Provide the (x, y) coordinate of the cell's center where the given text is located.  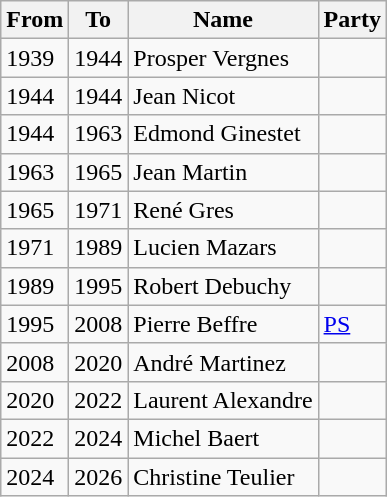
2026 (98, 477)
Jean Nicot (223, 96)
PS (352, 324)
Party (352, 20)
André Martinez (223, 362)
Pierre Beffre (223, 324)
Name (223, 20)
Robert Debuchy (223, 286)
Jean Martin (223, 172)
Christine Teulier (223, 477)
René Gres (223, 210)
Prosper Vergnes (223, 58)
From (35, 20)
Michel Baert (223, 438)
Edmond Ginestet (223, 134)
Lucien Mazars (223, 248)
To (98, 20)
1939 (35, 58)
Laurent Alexandre (223, 400)
